Determine the (x, y) coordinate at the center of the cell enclosing the given text.  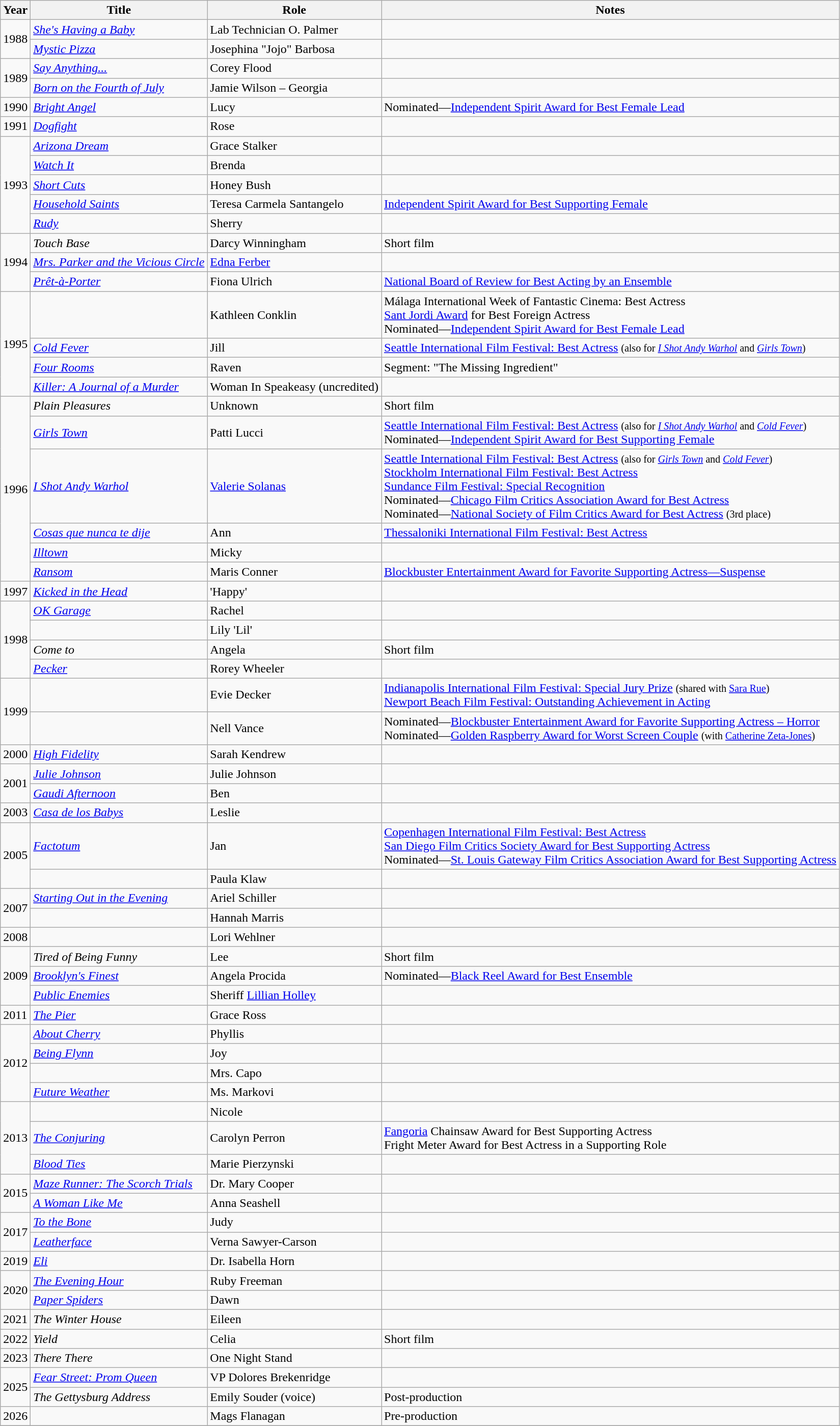
Joy (294, 1054)
Seattle International Film Festival: Best Actress (also for I Shot Andy Warhol and Girls Town) (610, 348)
Grace Ross (294, 1014)
Carolyn Perron (294, 1138)
Brenda (294, 165)
Title (119, 10)
National Board of Review for Best Acting by an Ensemble (610, 282)
Jan (294, 846)
Maris Conner (294, 572)
2009 (15, 976)
A Woman Like Me (119, 1203)
Independent Spirit Award for Best Supporting Female (610, 204)
About Cherry (119, 1034)
The Pier (119, 1014)
Teresa Carmela Santangelo (294, 204)
2022 (15, 1338)
Sherry (294, 223)
Blockbuster Entertainment Award for Favorite Supporting Actress—Suspense (610, 572)
There There (119, 1358)
Judy (294, 1222)
2020 (15, 1290)
2017 (15, 1232)
Cold Fever (119, 348)
Illtown (119, 552)
Indianapolis International Film Festival: Special Jury Prize (shared with Sara Rue)Newport Beach Film Festival: Outstanding Achievement in Acting (610, 695)
Hannah Marris (294, 918)
Ben (294, 793)
1993 (15, 184)
Mags Flanagan (294, 1416)
Jamie Wilson – Georgia (294, 88)
2019 (15, 1261)
Role (294, 10)
Leatherface (119, 1242)
Rudy (119, 223)
1988 (15, 39)
Post-production (610, 1397)
Plain Pleasures (119, 406)
Touch Base (119, 243)
High Fidelity (119, 755)
Lab Technician O. Palmer (294, 30)
Bright Angel (119, 107)
Lori Wehlner (294, 937)
1998 (15, 639)
Ruby Freeman (294, 1280)
Leslie (294, 813)
2005 (15, 855)
Fear Street: Prom Queen (119, 1378)
Anna Seashell (294, 1203)
2003 (15, 813)
Angela Procida (294, 976)
Pecker (119, 669)
Valerie Solanas (294, 486)
Maze Runner: The Scorch Trials (119, 1183)
2001 (15, 784)
1996 (15, 489)
Come to (119, 650)
2008 (15, 937)
Fangoria Chainsaw Award for Best Supporting Actress Fright Meter Award for Best Actress in a Supporting Role (610, 1138)
Dogfight (119, 126)
Celia (294, 1338)
Gaudi Afternoon (119, 793)
Factotum (119, 846)
Four Rooms (119, 367)
The Winter House (119, 1319)
To the Bone (119, 1222)
Fiona Ulrich (294, 282)
One Night Stand (294, 1358)
1994 (15, 262)
Brooklyn's Finest (119, 976)
Corey Flood (294, 68)
Ann (294, 533)
Say Anything... (119, 68)
Dr. Isabella Horn (294, 1261)
Darcy Winningham (294, 243)
1989 (15, 78)
I Shot Andy Warhol (119, 486)
Paula Klaw (294, 879)
Watch It (119, 165)
Pre-production (610, 1416)
2026 (15, 1416)
Casa de los Babys (119, 813)
Rose (294, 126)
Yield (119, 1338)
Dr. Mary Cooper (294, 1183)
Angela (294, 650)
Girls Town (119, 432)
Edna Ferber (294, 262)
OK Garage (119, 610)
2025 (15, 1387)
The Evening Hour (119, 1280)
The Gettysburg Address (119, 1397)
Sheriff Lillian Holley (294, 995)
Mrs. Parker and the Vicious Circle (119, 262)
Short Cuts (119, 184)
She's Having a Baby (119, 30)
2012 (15, 1063)
Blood Ties (119, 1164)
Phyllis (294, 1034)
Ariel Schiller (294, 898)
Starting Out in the Evening (119, 898)
Arizona Dream (119, 146)
Micky (294, 552)
Honey Bush (294, 184)
Nominated—Independent Spirit Award for Best Female Lead (610, 107)
The Conjuring (119, 1138)
Killer: A Journal of a Murder (119, 387)
2023 (15, 1358)
Lucy (294, 107)
Tired of Being Funny (119, 956)
1999 (15, 712)
2011 (15, 1014)
Mystic Pizza (119, 49)
Kicked in the Head (119, 591)
Nominated—Black Reel Award for Best Ensemble (610, 976)
1995 (15, 344)
Unknown (294, 406)
Eli (119, 1261)
Born on the Fourth of July (119, 88)
Emily Souder (voice) (294, 1397)
2021 (15, 1319)
Ransom (119, 572)
Eileen (294, 1319)
Public Enemies (119, 995)
Paper Spiders (119, 1300)
1990 (15, 107)
Nicole (294, 1112)
Being Flynn (119, 1054)
Segment: "The Missing Ingredient" (610, 367)
Woman In Speakeasy (uncredited) (294, 387)
Prêt-à-Porter (119, 282)
Grace Stalker (294, 146)
Verna Sawyer-Carson (294, 1242)
Lee (294, 956)
Josephina "Jojo" Barbosa (294, 49)
Household Saints (119, 204)
2013 (15, 1138)
Marie Pierzynski (294, 1164)
Patti Lucci (294, 432)
Nell Vance (294, 729)
2000 (15, 755)
Mrs. Capo (294, 1073)
Raven (294, 367)
'Happy' (294, 591)
Thessaloniki International Film Festival: Best Actress (610, 533)
VP Dolores Brekenridge (294, 1378)
2007 (15, 908)
Future Weather (119, 1092)
1997 (15, 591)
Evie Decker (294, 695)
1991 (15, 126)
Year (15, 10)
Sarah Kendrew (294, 755)
Dawn (294, 1300)
Notes (610, 10)
2015 (15, 1193)
Rachel (294, 610)
Kathleen Conklin (294, 315)
Jill (294, 348)
Lily 'Lil' (294, 630)
Ms. Markovi (294, 1092)
Cosas que nunca te dije (119, 533)
Rorey Wheeler (294, 669)
